Output the [x, y] coordinate of the center of the cell containing the given text.  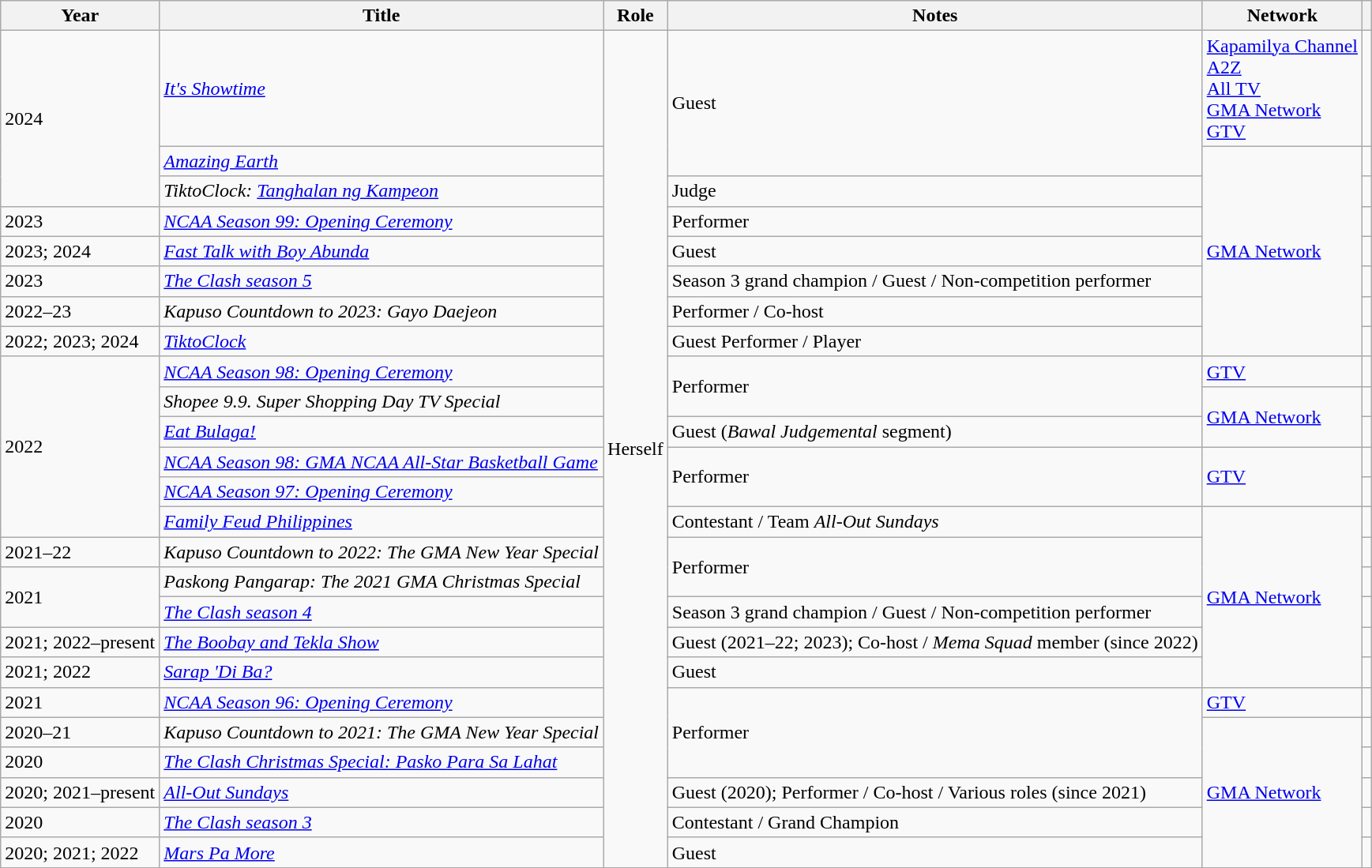
Kapuso Countdown to 2021: The GMA New Year Special [382, 732]
NCAA Season 99: Opening Ceremony [382, 221]
Contestant / Grand Champion [935, 822]
Family Feud Philippines [382, 522]
Judge [935, 191]
Performer / Co-host [935, 311]
2020; 2021–present [81, 792]
It's Showtime [382, 88]
Fast Talk with Boy Abunda [382, 251]
The Clash Christmas Special: Pasko Para Sa Lahat [382, 762]
Guest Performer / Player [935, 341]
TiktoClock [382, 341]
Paskong Pangarap: The 2021 GMA Christmas Special [382, 582]
Guest (Bawal Judgemental segment) [935, 431]
Role [636, 16]
The Clash season 4 [382, 612]
2024 [81, 118]
The Boobay and Tekla Show [382, 642]
Kapuso Countdown to 2022: The GMA New Year Special [382, 552]
NCAA Season 98: Opening Ceremony [382, 371]
Contestant / Team All-Out Sundays [935, 522]
TiktoClock: Tanghalan ng Kampeon [382, 191]
2020–21 [81, 732]
2021; 2022 [81, 672]
Shopee 9.9. Super Shopping Day TV Special [382, 401]
Title [382, 16]
2021; 2022–present [81, 642]
Notes [935, 16]
2021–22 [81, 552]
Kapuso Countdown to 2023: Gayo Daejeon [382, 311]
Sarap 'Di Ba? [382, 672]
2022; 2023; 2024 [81, 341]
Guest (2020); Performer / Co-host / Various roles (since 2021) [935, 792]
Mars Pa More [382, 852]
2022–23 [81, 311]
2020; 2021; 2022 [81, 852]
Amazing Earth [382, 161]
Network [1282, 16]
NCAA Season 98: GMA NCAA All-Star Basketball Game [382, 462]
Eat Bulaga! [382, 431]
The Clash season 3 [382, 822]
The Clash season 5 [382, 281]
Kapamilya ChannelA2ZAll TVGMA NetworkGTV [1282, 88]
NCAA Season 96: Opening Ceremony [382, 702]
Herself [636, 449]
Guest (2021–22; 2023); Co-host / Mema Squad member (since 2022) [935, 642]
2022 [81, 446]
2023; 2024 [81, 251]
All-Out Sundays [382, 792]
NCAA Season 97: Opening Ceremony [382, 492]
Year [81, 16]
